Pinpoint the cell where the given text exists, returning its [x, y] midpoint coordinate. 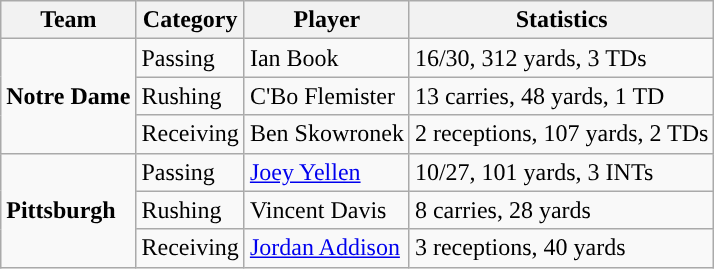
Vincent Davis [326, 210]
Player [326, 20]
3 receptions, 40 yards [562, 248]
Jordan Addison [326, 248]
2 receptions, 107 yards, 2 TDs [562, 134]
Ben Skowronek [326, 134]
10/27, 101 yards, 3 INTs [562, 172]
Joey Yellen [326, 172]
Pittsburgh [68, 210]
Ian Book [326, 58]
C'Bo Flemister [326, 96]
Team [68, 20]
16/30, 312 yards, 3 TDs [562, 58]
8 carries, 28 yards [562, 210]
Category [190, 20]
Notre Dame [68, 96]
13 carries, 48 yards, 1 TD [562, 96]
Statistics [562, 20]
